From the cell containing the given text, extract its center point as [X, Y] coordinate. 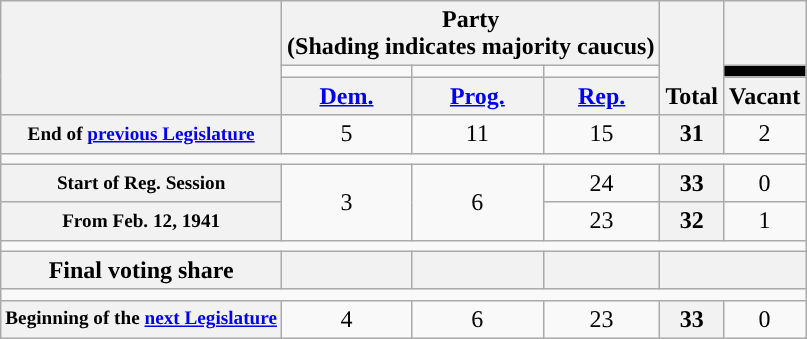
Party (Shading indicates majority caucus) [471, 34]
Final voting share [142, 270]
15 [602, 134]
Rep. [602, 96]
Dem. [347, 96]
2 [764, 134]
32 [692, 221]
Prog. [477, 96]
Total [692, 58]
Vacant [764, 96]
24 [602, 183]
Start of Reg. Session [142, 183]
Beginning of the next Legislature [142, 319]
5 [347, 134]
3 [347, 202]
1 [764, 221]
From Feb. 12, 1941 [142, 221]
End of previous Legislature [142, 134]
11 [477, 134]
31 [692, 134]
4 [347, 319]
